Locate the cell with the specified text and output its (x, y) center coordinate. 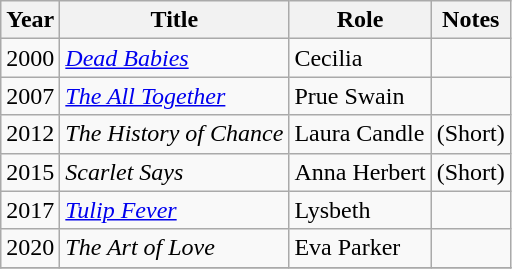
Role (360, 20)
Notes (470, 20)
Laura Candle (360, 134)
2020 (30, 248)
Anna Herbert (360, 172)
Title (174, 20)
2000 (30, 58)
Year (30, 20)
Eva Parker (360, 248)
Scarlet Says (174, 172)
2015 (30, 172)
The Art of Love (174, 248)
The All Together (174, 96)
Prue Swain (360, 96)
Lysbeth (360, 210)
Tulip Fever (174, 210)
2017 (30, 210)
The History of Chance (174, 134)
2007 (30, 96)
Cecilia (360, 58)
Dead Babies (174, 58)
2012 (30, 134)
